Output the (X, Y) coordinate of the center of the cell containing the given text.  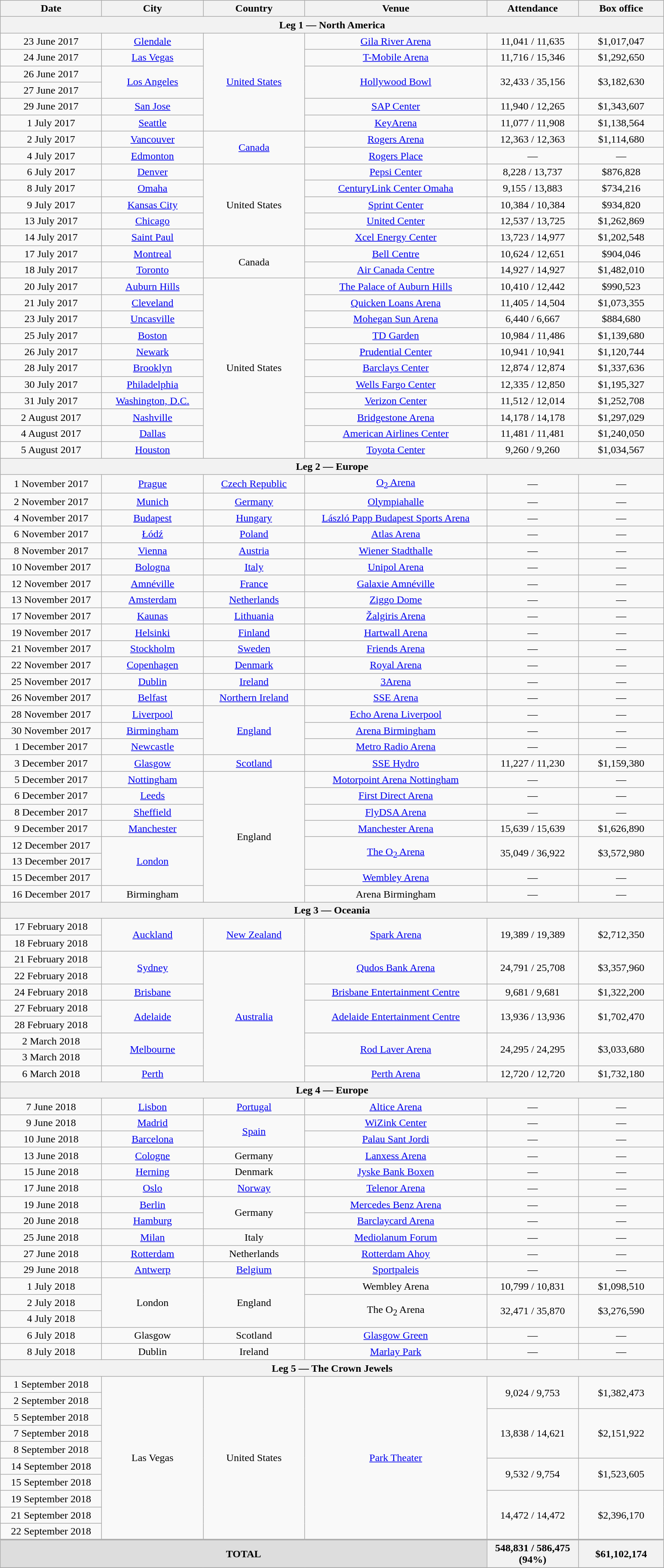
Prudential Center (396, 352)
26 November 2017 (51, 698)
Australia (254, 1017)
Lisbon (153, 1106)
Barcelona (153, 1139)
18 February 2018 (51, 943)
13,936 / 13,936 (532, 1017)
14,927 / 14,927 (532, 270)
Altice Arena (396, 1106)
Rogers Arena (396, 139)
Sheffield (153, 812)
10,410 / 12,442 (532, 286)
9,260 / 9,260 (532, 450)
Philadelphia (153, 384)
Northern Ireland (254, 698)
Box office (621, 9)
21 July 2017 (51, 303)
26 July 2017 (51, 352)
Oslo (153, 1188)
Belgium (254, 1270)
T-Mobile Arena (396, 58)
5 September 2018 (51, 1417)
Omaha (153, 188)
28 February 2018 (51, 1025)
8 September 2018 (51, 1450)
$2,396,170 (621, 1515)
14,178 / 14,178 (532, 417)
25 November 2017 (51, 682)
Mediolanum Forum (396, 1237)
8 November 2017 (51, 551)
New Zealand (254, 935)
$1,382,473 (621, 1392)
Chicago (153, 221)
Palau Sant Jordi (396, 1139)
1 July 2017 (51, 123)
Madrid (153, 1123)
Xcel Energy Center (396, 237)
Houston (153, 450)
Lanxess Arena (396, 1155)
12,720 / 12,720 (532, 1074)
$1,482,010 (621, 270)
Glasgow Green (396, 1335)
$1,297,029 (621, 417)
Berlin (153, 1205)
17 June 2018 (51, 1188)
9 July 2017 (51, 205)
12 November 2017 (51, 583)
11,940 / 12,265 (532, 107)
10,624 / 12,651 (532, 254)
Finland (254, 632)
$1,138,564 (621, 123)
12,874 / 12,874 (532, 368)
11,716 / 15,346 (532, 58)
Spark Arena (396, 935)
11,077 / 11,908 (532, 123)
11,481 / 11,481 (532, 433)
29 June 2018 (51, 1270)
Date (51, 9)
10 June 2018 (51, 1139)
Perth Arena (396, 1074)
SSE Hydro (396, 763)
WiZink Center (396, 1123)
Wells Fargo Center (396, 384)
Kansas City (153, 205)
2 March 2018 (51, 1041)
$1,034,567 (621, 450)
$1,139,680 (621, 335)
13 June 2018 (51, 1155)
13,838 / 14,621 (532, 1433)
Helsinki (153, 632)
20 June 2018 (51, 1221)
2 September 2018 (51, 1401)
Auckland (153, 935)
Gila River Arena (396, 41)
$1,343,607 (621, 107)
Vienna (153, 551)
Atlas Arena (396, 534)
Mohegan Sun Arena (396, 319)
1 July 2018 (51, 1286)
Kaunas (153, 616)
Attendance (532, 9)
24 June 2017 (51, 58)
Venue (396, 9)
$1,202,548 (621, 237)
Žalgiris Arena (396, 616)
11,041 / 11,635 (532, 41)
15 June 2018 (51, 1172)
27 June 2018 (51, 1254)
Cologne (153, 1155)
Echo Arena Liverpool (396, 714)
16 December 2017 (51, 894)
$876,828 (621, 172)
28 November 2017 (51, 714)
$884,680 (621, 319)
Saint Paul (153, 237)
Newcastle (153, 747)
20 July 2017 (51, 286)
35,049 / 36,922 (532, 853)
Qudos Bank Arena (396, 968)
23 July 2017 (51, 319)
Amnéville (153, 583)
TD Garden (396, 335)
Munich (153, 502)
Barclays Center (396, 368)
Hollywood Bowl (396, 82)
Ziggo Dome (396, 600)
City (153, 9)
6 December 2017 (51, 796)
Rogers Place (396, 155)
15 September 2018 (51, 1483)
Brooklyn (153, 368)
$2,712,350 (621, 935)
Sportpaleis (396, 1270)
Sydney (153, 968)
30 July 2017 (51, 384)
Milan (153, 1237)
27 February 2018 (51, 1008)
Leg 4 — Europe (332, 1090)
2 August 2017 (51, 417)
CenturyLink Center Omaha (396, 188)
25 June 2018 (51, 1237)
Bologna (153, 567)
31 July 2017 (51, 401)
TOTAL (244, 1554)
24 February 2018 (51, 992)
Pepsi Center (396, 172)
Motorpoint Arena Nottingham (396, 779)
Nashville (153, 417)
$1,732,180 (621, 1074)
Brisbane (153, 992)
13 December 2017 (51, 861)
Vancouver (153, 139)
Auburn Hills (153, 286)
Unipol Arena (396, 567)
Brisbane Entertainment Centre (396, 992)
Boston (153, 335)
Mercedes Benz Arena (396, 1205)
Uncasville (153, 319)
30 November 2017 (51, 731)
$934,820 (621, 205)
Newark (153, 352)
15,639 / 15,639 (532, 828)
Antwerp (153, 1270)
Rotterdam Ahoy (396, 1254)
12,363 / 12,363 (532, 139)
1 September 2018 (51, 1384)
$1,195,327 (621, 384)
4 November 2017 (51, 518)
17 November 2017 (51, 616)
Stockholm (153, 649)
6 July 2017 (51, 172)
18 July 2017 (51, 270)
Marlay Park (396, 1352)
Wiener Stadthalle (396, 551)
San Jose (153, 107)
2 November 2017 (51, 502)
21 November 2017 (51, 649)
$904,046 (621, 254)
12,537 / 13,725 (532, 221)
Rotterdam (153, 1254)
$3,276,590 (621, 1311)
Bridgestone Arena (396, 417)
22 November 2017 (51, 665)
Perth (153, 1074)
Nottingham (153, 779)
Spain (254, 1131)
$1,240,050 (621, 433)
$61,102,174 (621, 1554)
$1,017,047 (621, 41)
Galaxie Amnéville (396, 583)
$1,523,605 (621, 1474)
Adelaide (153, 1017)
Edmonton (153, 155)
Seattle (153, 123)
11,405 / 14,504 (532, 303)
9,681 / 9,681 (532, 992)
27 June 2017 (51, 90)
Adelaide Entertainment Centre (396, 1017)
6 November 2017 (51, 534)
24,791 / 25,708 (532, 968)
France (254, 583)
FlyDSA Arena (396, 812)
5 August 2017 (51, 450)
7 September 2018 (51, 1433)
8 July 2018 (51, 1352)
$1,262,869 (621, 221)
11,227 / 11,230 (532, 763)
Jyske Bank Boxen (396, 1172)
$1,073,355 (621, 303)
$1,702,470 (621, 1017)
15 December 2017 (51, 877)
32,433 / 35,156 (532, 82)
14 July 2017 (51, 237)
Hamburg (153, 1221)
6,440 / 6,667 (532, 319)
10 November 2017 (51, 567)
Melbourne (153, 1049)
Leg 2 — Europe (332, 466)
10,384 / 10,384 (532, 205)
3Arena (396, 682)
$1,626,890 (621, 828)
3 March 2018 (51, 1057)
Amsterdam (153, 600)
Manchester (153, 828)
Sweden (254, 649)
SAP Center (396, 107)
O2 Arena (396, 484)
4 July 2018 (51, 1319)
Prague (153, 484)
Liverpool (153, 714)
Czech Republic (254, 484)
Rod Laver Arena (396, 1049)
Portugal (254, 1106)
$2,151,922 (621, 1433)
Dallas (153, 433)
American Airlines Center (396, 433)
Park Theater (396, 1458)
$1,098,510 (621, 1286)
8,228 / 13,737 (532, 172)
Olympiahalle (396, 502)
Glendale (153, 41)
21 February 2018 (51, 959)
8 December 2017 (51, 812)
Country (254, 9)
19,389 / 19,389 (532, 935)
Leg 1 — North America (332, 25)
2 July 2017 (51, 139)
19 September 2018 (51, 1499)
Norway (254, 1188)
10,984 / 11,486 (532, 335)
KeyArena (396, 123)
$3,033,680 (621, 1049)
Hungary (254, 518)
13,723 / 14,977 (532, 237)
$734,216 (621, 188)
Quicken Loans Arena (396, 303)
13 November 2017 (51, 600)
25 July 2017 (51, 335)
28 July 2017 (51, 368)
Royal Arena (396, 665)
14 September 2018 (51, 1466)
9 December 2017 (51, 828)
10,799 / 10,831 (532, 1286)
United Center (396, 221)
9,532 / 9,754 (532, 1474)
Sprint Center (396, 205)
9 June 2018 (51, 1123)
$3,572,980 (621, 853)
13 July 2017 (51, 221)
$1,322,200 (621, 992)
Telenor Arena (396, 1188)
Air Canada Centre (396, 270)
$1,159,380 (621, 763)
12 December 2017 (51, 845)
9,024 / 9,753 (532, 1392)
$1,114,680 (621, 139)
Bell Centre (396, 254)
Los Angeles (153, 82)
5 December 2017 (51, 779)
$1,252,708 (621, 401)
Toyota Center (396, 450)
Denver (153, 172)
2 July 2018 (51, 1303)
548,831 / 586,475 (94%) (532, 1554)
Leg 5 — The Crown Jewels (332, 1368)
$1,120,744 (621, 352)
$3,182,630 (621, 82)
9,155 / 13,883 (532, 188)
17 February 2018 (51, 927)
10,941 / 10,941 (532, 352)
29 June 2017 (51, 107)
6 July 2018 (51, 1335)
Leg 3 — Oceania (332, 910)
Budapest (153, 518)
László Papp Budapest Sports Arena (396, 518)
Hartwall Arena (396, 632)
19 November 2017 (51, 632)
Herning (153, 1172)
Friends Arena (396, 649)
$3,357,960 (621, 968)
Metro Radio Arena (396, 747)
4 August 2017 (51, 433)
23 June 2017 (51, 41)
14,472 / 14,472 (532, 1515)
1 November 2017 (51, 484)
12,335 / 12,850 (532, 384)
Lithuania (254, 616)
7 June 2018 (51, 1106)
19 June 2018 (51, 1205)
4 July 2017 (51, 155)
$1,337,636 (621, 368)
Manchester Arena (396, 828)
Copenhagen (153, 665)
Barclaycard Arena (396, 1221)
Verizon Center (396, 401)
26 June 2017 (51, 74)
21 September 2018 (51, 1515)
22 September 2018 (51, 1531)
22 February 2018 (51, 976)
Leeds (153, 796)
Cleveland (153, 303)
SSE Arena (396, 698)
11,512 / 12,014 (532, 401)
24,295 / 24,295 (532, 1049)
8 July 2017 (51, 188)
Belfast (153, 698)
The Palace of Auburn Hills (396, 286)
32,471 / 35,870 (532, 1311)
Łódź (153, 534)
Washington, D.C. (153, 401)
$1,292,650 (621, 58)
3 December 2017 (51, 763)
6 March 2018 (51, 1074)
1 December 2017 (51, 747)
$990,523 (621, 286)
Poland (254, 534)
Montreal (153, 254)
First Direct Arena (396, 796)
Austria (254, 551)
Toronto (153, 270)
17 July 2017 (51, 254)
